Scan for the cell matching the given text and deliver its (X, Y) coordinate at center. 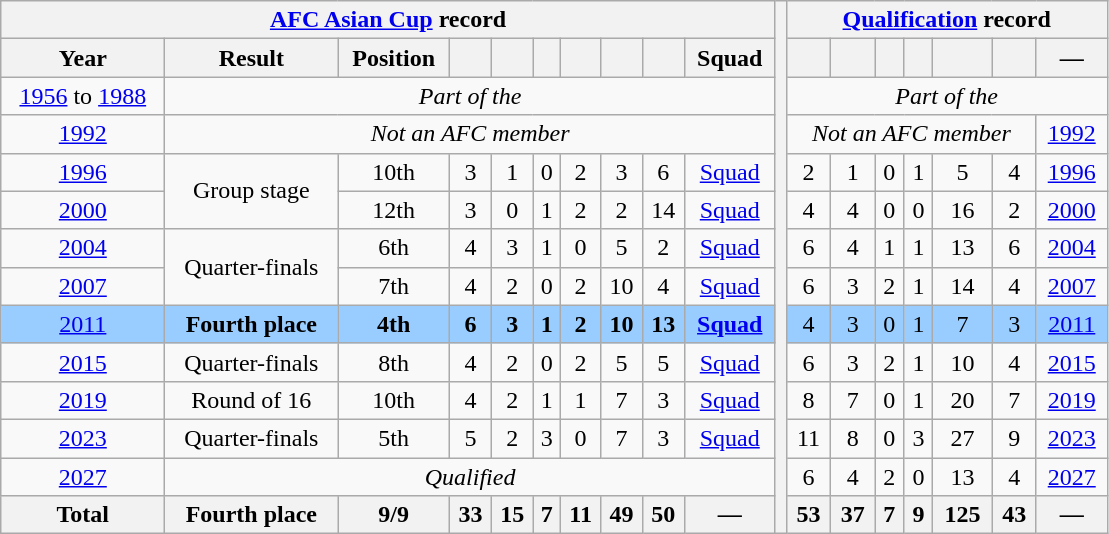
Result (252, 58)
33 (471, 515)
AFC Asian Cup record (388, 20)
15 (512, 515)
8th (394, 362)
50 (663, 515)
12th (394, 210)
Group stage (252, 191)
20 (962, 400)
16 (962, 210)
53 (808, 515)
Round of 16 (252, 400)
Position (394, 58)
9/9 (394, 515)
49 (622, 515)
Qualified (470, 477)
Year (83, 58)
125 (962, 515)
43 (1014, 515)
37 (853, 515)
27 (962, 438)
Qualification record (946, 20)
5th (394, 438)
4th (394, 324)
6th (394, 248)
Total (83, 515)
1956 to 1988 (83, 96)
7th (394, 286)
